Determine the [X, Y] coordinate at the center of the cell enclosing the given text.  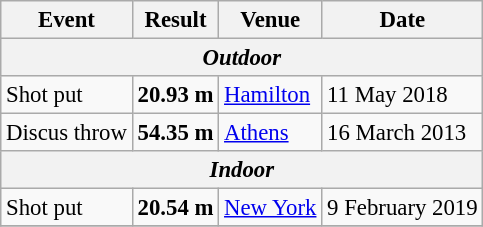
New York [270, 208]
54.35 m [176, 133]
Date [402, 20]
16 March 2013 [402, 133]
Venue [270, 20]
Hamilton [270, 95]
9 February 2019 [402, 208]
Indoor [242, 170]
Discus throw [66, 133]
11 May 2018 [402, 95]
20.54 m [176, 208]
Outdoor [242, 58]
Event [66, 20]
Athens [270, 133]
20.93 m [176, 95]
Result [176, 20]
